Pinpoint the cell where the given text exists, returning its [x, y] midpoint coordinate. 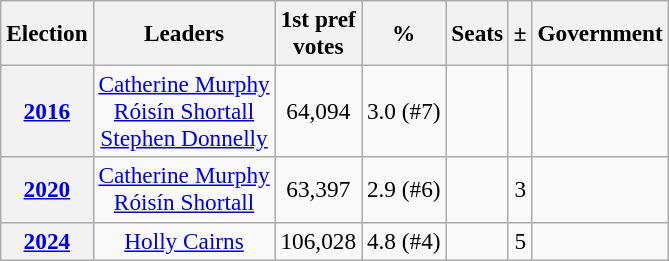
2020 [47, 190]
3 [520, 190]
64,094 [318, 111]
106,028 [318, 241]
3.0 (#7) [404, 111]
63,397 [318, 190]
2.9 (#6) [404, 190]
Seats [478, 32]
Leaders [184, 32]
5 [520, 241]
Election [47, 32]
2024 [47, 241]
Government [600, 32]
2016 [47, 111]
± [520, 32]
1st prefvotes [318, 32]
Catherine MurphyRóisín Shortall [184, 190]
Holly Cairns [184, 241]
Catherine MurphyRóisín ShortallStephen Donnelly [184, 111]
4.8 (#4) [404, 241]
% [404, 32]
